Extract the [X, Y] coordinate from the center of the cell holding the provided text.  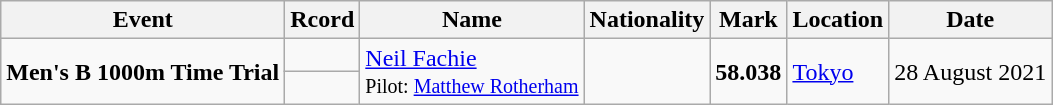
Date [970, 20]
Event [143, 20]
Neil FachiePilot: Matthew Rotherham [472, 72]
Location [838, 20]
58.038 [748, 72]
Name [472, 20]
Rcord [322, 20]
Mark [748, 20]
Nationality [647, 20]
Men's B 1000m Time Trial [143, 72]
28 August 2021 [970, 72]
Tokyo [838, 72]
